Find where the given text appears and provide that cell's center as [X, Y] coordinate. 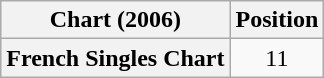
Chart (2006) [116, 20]
French Singles Chart [116, 58]
11 [277, 58]
Position [277, 20]
